Find where the given text appears and provide that cell's center as (x, y) coordinate. 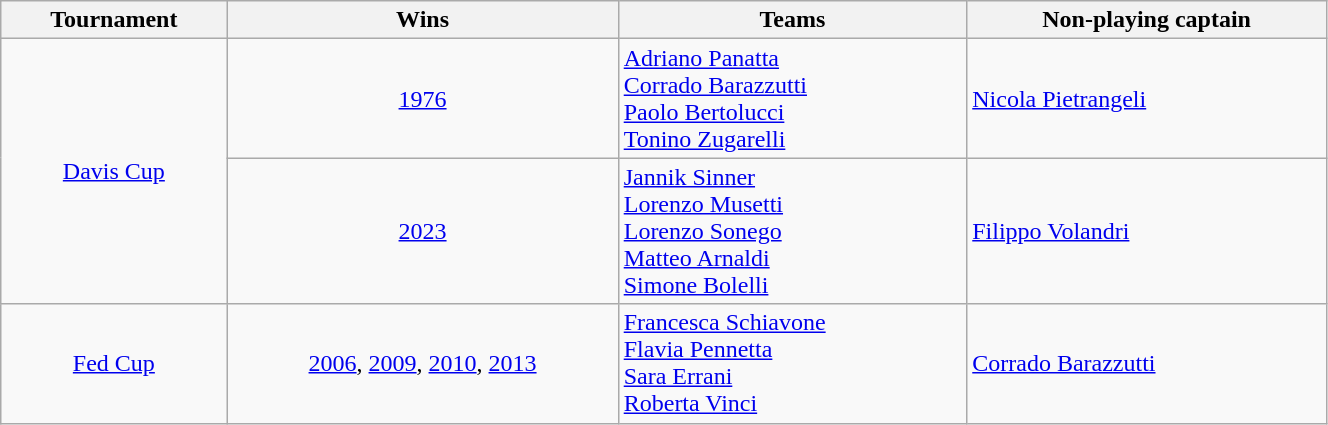
Francesca SchiavoneFlavia PennettaSara ErraniRoberta Vinci (792, 364)
Filippo Volandri (1147, 231)
2006, 2009, 2010, 2013 (422, 364)
Davis Cup (114, 172)
Corrado Barazzutti (1147, 364)
Jannik SinnerLorenzo MusettiLorenzo SonegoMatteo ArnaldiSimone Bolelli (792, 231)
Wins (422, 20)
Nicola Pietrangeli (1147, 98)
Non-playing captain (1147, 20)
2023 (422, 231)
Teams (792, 20)
Fed Cup (114, 364)
Adriano PanattaCorrado BarazzuttiPaolo BertolucciTonino Zugarelli (792, 98)
Tournament (114, 20)
1976 (422, 98)
